Scan for the cell matching the given text and deliver its (x, y) coordinate at center. 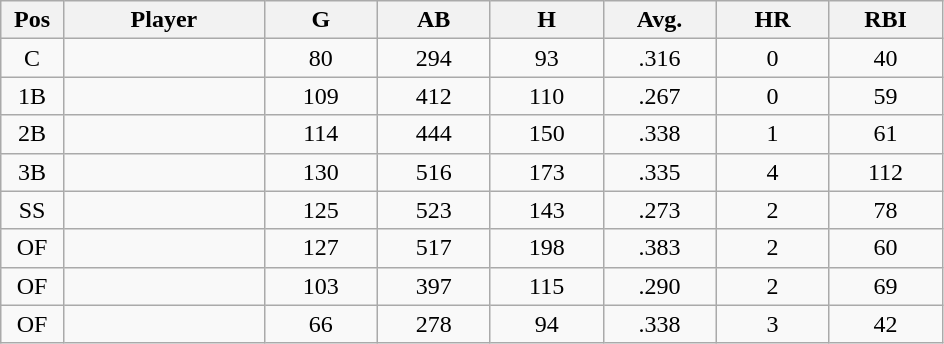
94 (546, 324)
HR (772, 20)
69 (886, 286)
60 (886, 248)
516 (434, 172)
.273 (660, 210)
66 (320, 324)
93 (546, 58)
278 (434, 324)
397 (434, 286)
59 (886, 96)
4 (772, 172)
517 (434, 248)
Player (164, 20)
AB (434, 20)
143 (546, 210)
H (546, 20)
C (32, 58)
523 (434, 210)
110 (546, 96)
.316 (660, 58)
114 (320, 134)
Avg. (660, 20)
40 (886, 58)
.267 (660, 96)
109 (320, 96)
RBI (886, 20)
SS (32, 210)
198 (546, 248)
444 (434, 134)
1B (32, 96)
80 (320, 58)
1 (772, 134)
2B (32, 134)
61 (886, 134)
3 (772, 324)
115 (546, 286)
.290 (660, 286)
412 (434, 96)
.383 (660, 248)
42 (886, 324)
130 (320, 172)
G (320, 20)
Pos (32, 20)
127 (320, 248)
103 (320, 286)
.335 (660, 172)
173 (546, 172)
294 (434, 58)
3B (32, 172)
78 (886, 210)
150 (546, 134)
125 (320, 210)
112 (886, 172)
